From the cell containing the given text, extract its center point as (X, Y) coordinate. 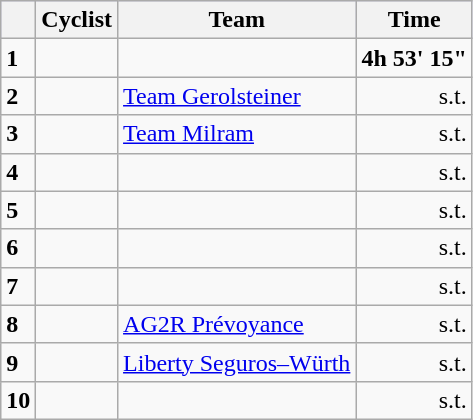
Team Gerolsteiner (237, 96)
Cyclist (77, 20)
Time (414, 20)
AG2R Prévoyance (237, 324)
7 (18, 286)
Liberty Seguros–Würth (237, 362)
4h 53' 15" (414, 58)
3 (18, 134)
6 (18, 248)
Team (237, 20)
8 (18, 324)
10 (18, 400)
5 (18, 210)
1 (18, 58)
9 (18, 362)
Team Milram (237, 134)
4 (18, 172)
2 (18, 96)
